Locate the cell with the specified text and output its (X, Y) center coordinate. 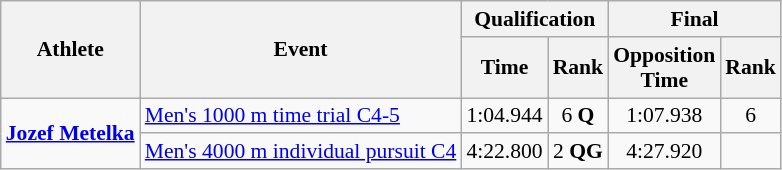
2 QG (578, 152)
6 Q (578, 116)
4:22.800 (504, 152)
Final (694, 19)
Athlete (70, 50)
Men's 1000 m time trial C4-5 (301, 116)
Men's 4000 m individual pursuit C4 (301, 152)
OppositionTime (664, 68)
6 (750, 116)
1:04.944 (504, 116)
Time (504, 68)
Event (301, 50)
Qualification (534, 19)
4:27.920 (664, 152)
1:07.938 (664, 116)
Jozef Metelka (70, 134)
